Provide the (X, Y) coordinate of the cell's center where the given text is located.  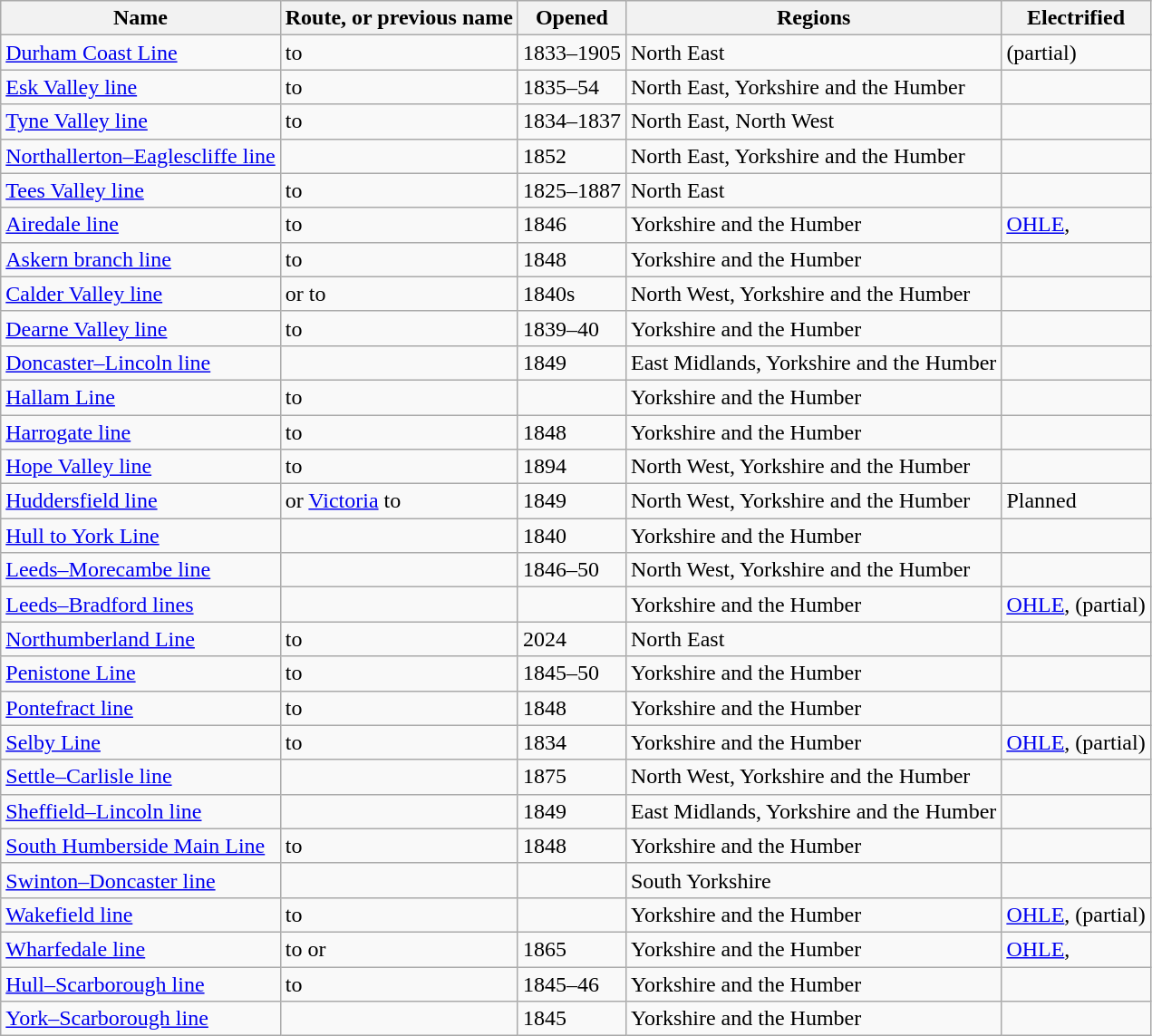
or to (399, 294)
1845–50 (571, 673)
1852 (571, 156)
Calder Valley line (141, 294)
Doncaster–Lincoln line (141, 363)
Askern branch line (141, 259)
1835–54 (571, 87)
Selby Line (141, 742)
Leeds–Bradford lines (141, 605)
South Yorkshire (813, 880)
1845–46 (571, 983)
2024 (571, 639)
Hope Valley line (141, 467)
Leeds–Morecambe line (141, 570)
Harrogate line (141, 432)
1840s (571, 294)
Tees Valley line (141, 190)
1833–1905 (571, 53)
Esk Valley line (141, 87)
Settle–Carlisle line (141, 777)
1839–40 (571, 328)
Wharfedale line (141, 949)
1875 (571, 777)
Pontefract line (141, 708)
Name (141, 18)
Swinton–Doncaster line (141, 880)
Hallam Line (141, 397)
Northumberland Line (141, 639)
1865 (571, 949)
1825–1887 (571, 190)
1845 (571, 1019)
Hull–Scarborough line (141, 983)
Tyne Valley line (141, 121)
Route, or previous name (399, 18)
Northallerton–Eaglescliffe line (141, 156)
Sheffield–Lincoln line (141, 811)
Electrified (1076, 18)
Wakefield line (141, 915)
Huddersfield line (141, 501)
Hull to York Line (141, 536)
to or (399, 949)
1846 (571, 225)
1894 (571, 467)
North East, North West (813, 121)
1840 (571, 536)
Planned (1076, 501)
Penistone Line (141, 673)
1834 (571, 742)
Opened (571, 18)
or Victoria to (399, 501)
South Humberside Main Line (141, 846)
York–Scarborough line (141, 1019)
1834–1837 (571, 121)
Dearne Valley line (141, 328)
1846–50 (571, 570)
Airedale line (141, 225)
Durham Coast Line (141, 53)
(partial) (1076, 53)
Regions (813, 18)
